From the cell containing the given text, extract its center point as (x, y) coordinate. 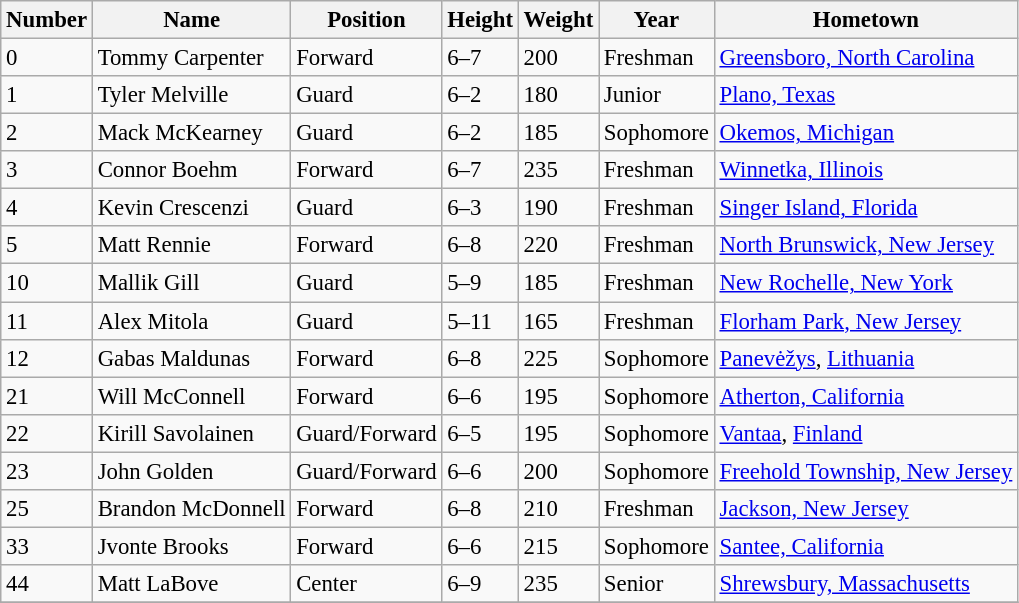
Matt LaBove (192, 584)
225 (558, 358)
25 (47, 509)
44 (47, 584)
6–3 (480, 208)
10 (47, 283)
New Rochelle, New York (866, 283)
Position (366, 20)
Hometown (866, 20)
23 (47, 471)
4 (47, 208)
220 (558, 245)
Plano, Texas (866, 95)
Mack McKearney (192, 133)
Matt Rennie (192, 245)
Okemos, Michigan (866, 133)
North Brunswick, New Jersey (866, 245)
Greensboro, North Carolina (866, 58)
5–11 (480, 321)
Center (366, 584)
Atherton, California (866, 396)
Senior (657, 584)
Brandon McDonnell (192, 509)
Will McConnell (192, 396)
Singer Island, Florida (866, 208)
Kirill Savolainen (192, 433)
Winnetka, Illinois (866, 170)
Shrewsbury, Massachusetts (866, 584)
Weight (558, 20)
Tyler Melville (192, 95)
1 (47, 95)
Alex Mitola (192, 321)
190 (558, 208)
Height (480, 20)
Panevėžys, Lithuania (866, 358)
5–9 (480, 283)
210 (558, 509)
Junior (657, 95)
Santee, California (866, 546)
180 (558, 95)
John Golden (192, 471)
Number (47, 20)
Freehold Township, New Jersey (866, 471)
Tommy Carpenter (192, 58)
5 (47, 245)
Vantaa, Finland (866, 433)
22 (47, 433)
Name (192, 20)
Jvonte Brooks (192, 546)
0 (47, 58)
Gabas Maldunas (192, 358)
Year (657, 20)
215 (558, 546)
Jackson, New Jersey (866, 509)
165 (558, 321)
Connor Boehm (192, 170)
12 (47, 358)
Florham Park, New Jersey (866, 321)
Mallik Gill (192, 283)
33 (47, 546)
21 (47, 396)
2 (47, 133)
6–5 (480, 433)
11 (47, 321)
Kevin Crescenzi (192, 208)
6–9 (480, 584)
3 (47, 170)
